From the cell containing the given text, extract its center point as (x, y) coordinate. 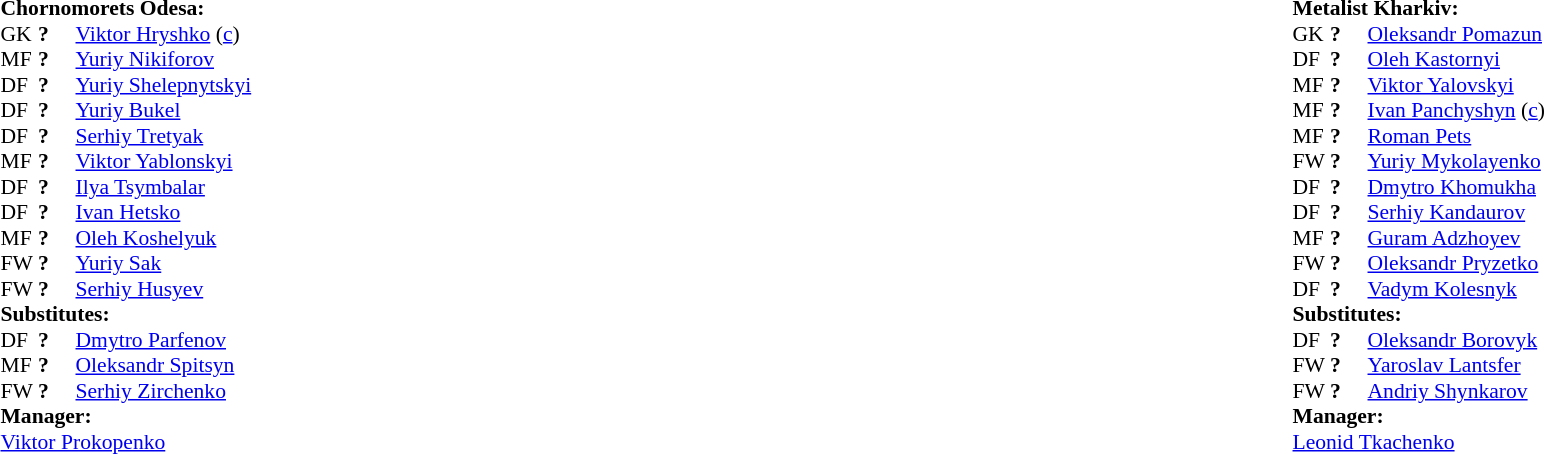
Substitutes: (126, 315)
Viktor Hryshko (c) (164, 34)
Serhiy Zirchenko (164, 391)
Ilya Tsymbalar (164, 187)
Yuriy Nikiforov (164, 59)
Yuriy Bukel (164, 111)
Ivan Hetsko (164, 213)
Serhiy Husyev (164, 289)
Dmytro Parfenov (164, 340)
Oleh Koshelyuk (164, 238)
Yuriy Shelepnytskyi (164, 85)
Serhiy Tretyak (164, 136)
Oleksandr Spitsyn (164, 365)
Yuriy Sak (164, 263)
Manager: (126, 417)
Viktor Yablonskyi (164, 161)
